Provide the (X, Y) coordinate of the cell's center where the given text is located.  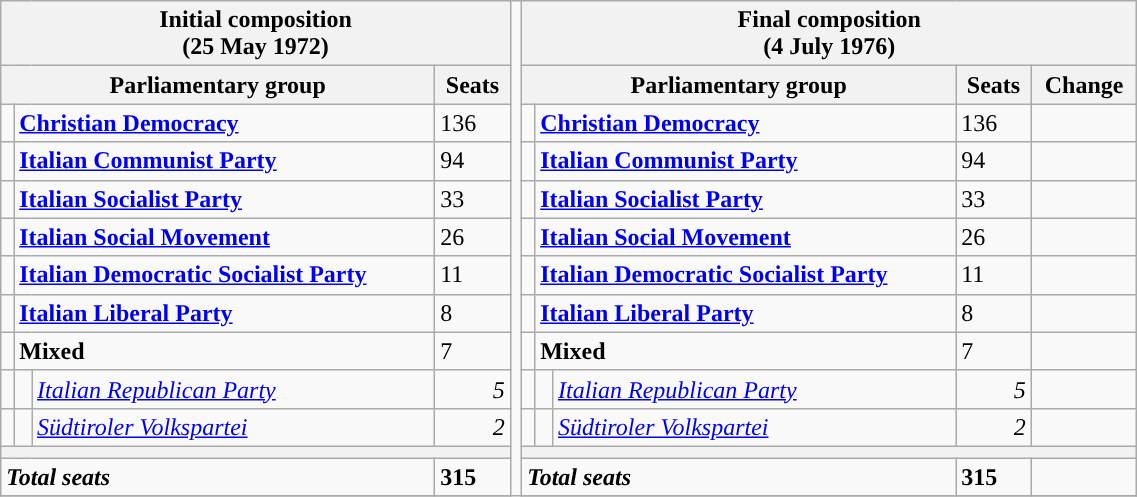
Final composition(4 July 1976) (830, 34)
Initial composition(25 May 1972) (256, 34)
Change (1084, 85)
